Output the [x, y] coordinate of the center of the cell containing the given text.  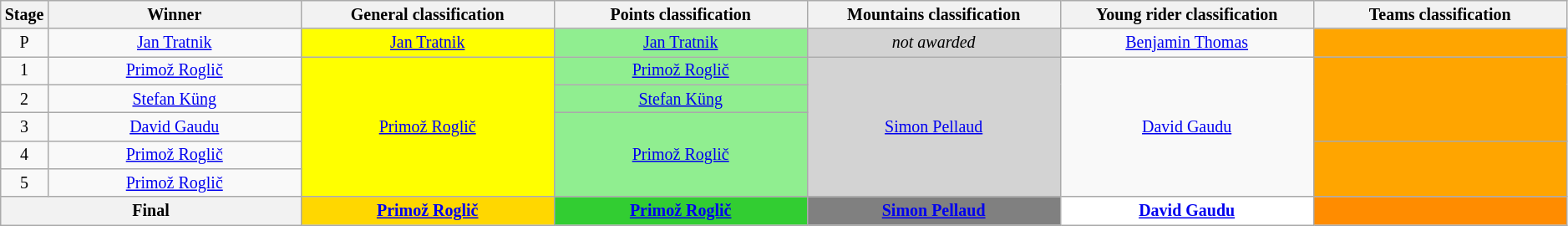
5 [25, 182]
Mountains classification [934, 15]
not awarded [934, 44]
Teams classification [1440, 15]
3 [25, 127]
General classification [428, 15]
Stage [25, 15]
Benjamin Thomas [1186, 44]
Points classification [680, 15]
4 [25, 154]
Final [150, 211]
P [25, 44]
2 [25, 99]
Winner [174, 15]
1 [25, 70]
Young rider classification [1186, 15]
